For the text-containing cell, return its midpoint in [X, Y] coordinate format. 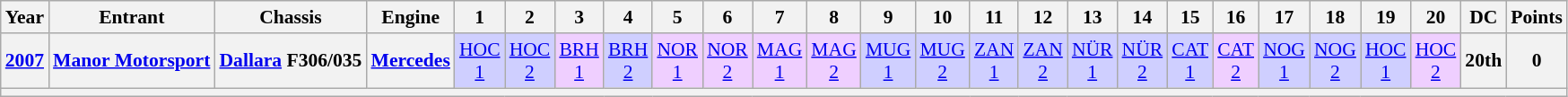
BRH1 [579, 61]
Entrant [131, 17]
13 [1093, 17]
6 [727, 17]
2 [530, 17]
NÜR1 [1093, 61]
NÜR2 [1143, 61]
Engine [410, 17]
NOG1 [1285, 61]
CAT2 [1236, 61]
MAG2 [834, 61]
2007 [25, 61]
4 [628, 17]
16 [1236, 17]
NOR1 [677, 61]
Dallara F306/035 [291, 61]
MUG1 [888, 61]
7 [780, 17]
9 [888, 17]
ZAN1 [994, 61]
Points [1537, 17]
17 [1285, 17]
DC [1484, 17]
NOR2 [727, 61]
15 [1189, 17]
8 [834, 17]
ZAN2 [1042, 61]
BRH2 [628, 61]
NOG2 [1335, 61]
MUG2 [942, 61]
Manor Motorsport [131, 61]
14 [1143, 17]
3 [579, 17]
20 [1436, 17]
1 [480, 17]
18 [1335, 17]
19 [1386, 17]
20th [1484, 61]
11 [994, 17]
Year [25, 17]
Mercedes [410, 61]
0 [1537, 61]
10 [942, 17]
5 [677, 17]
12 [1042, 17]
MAG1 [780, 61]
CAT1 [1189, 61]
Chassis [291, 17]
